Provide the [x, y] coordinate of the cell's center where the given text is located.  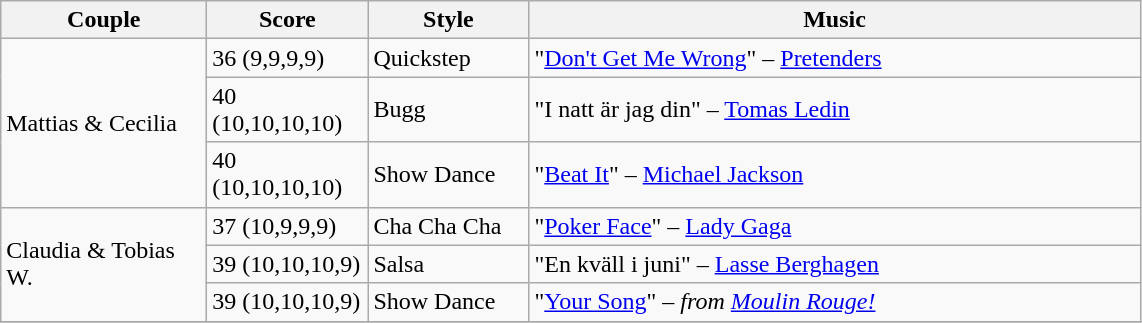
Couple [104, 20]
Salsa [448, 264]
Quickstep [448, 58]
"Beat It" – Michael Jackson [834, 174]
36 (9,9,9,9) [288, 58]
Score [288, 20]
"Poker Face" – Lady Gaga [834, 226]
Mattias & Cecilia [104, 123]
Bugg [448, 110]
"En kväll i juni" – Lasse Berghagen [834, 264]
Music [834, 20]
"Don't Get Me Wrong" – Pretenders [834, 58]
"I natt är jag din" – Tomas Ledin [834, 110]
"Your Song" – from Moulin Rouge! [834, 302]
37 (10,9,9,9) [288, 226]
Style [448, 20]
Cha Cha Cha [448, 226]
Claudia & Tobias W. [104, 264]
